Extract the [x, y] coordinate from the center of the cell holding the provided text.  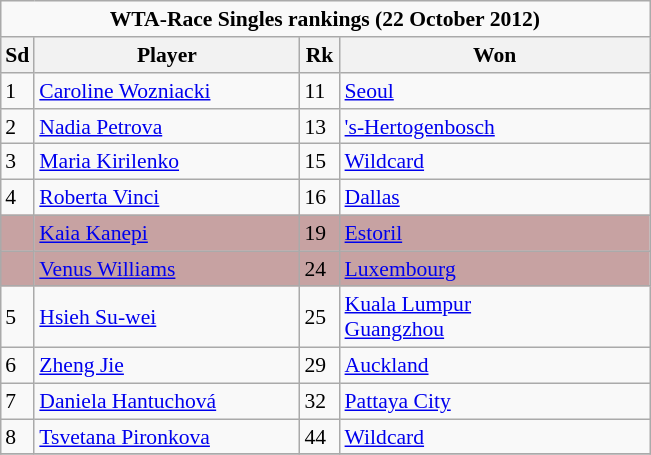
Nadia Petrova [166, 126]
Pattaya City [495, 401]
Tsvetana Pironkova [166, 437]
Caroline Wozniacki [166, 91]
Won [495, 55]
32 [319, 401]
Auckland [495, 365]
WTA-Race Singles rankings (22 October 2012) [325, 19]
Rk [319, 55]
Luxembourg [495, 269]
5 [17, 316]
1 [17, 91]
4 [17, 197]
Roberta Vinci [166, 197]
Venus Williams [166, 269]
Maria Kirilenko [166, 162]
Daniela Hantuchová [166, 401]
's-Hertogenbosch [495, 126]
19 [319, 233]
6 [17, 365]
25 [319, 316]
8 [17, 437]
11 [319, 91]
13 [319, 126]
Sd [17, 55]
Hsieh Su-wei [166, 316]
2 [17, 126]
15 [319, 162]
Player [166, 55]
Kaia Kanepi [166, 233]
29 [319, 365]
44 [319, 437]
16 [319, 197]
Zheng Jie [166, 365]
3 [17, 162]
Kuala Lumpur Guangzhou [495, 316]
7 [17, 401]
Seoul [495, 91]
Estoril [495, 233]
24 [319, 269]
Dallas [495, 197]
